Identify which cell holds the provided text, then report its (x, y) central coordinate. 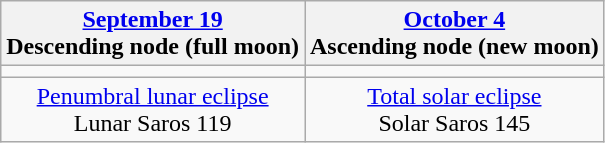
October 4Ascending node (new moon) (454, 34)
Total solar eclipseSolar Saros 145 (454, 110)
September 19Descending node (full moon) (153, 34)
Penumbral lunar eclipseLunar Saros 119 (153, 110)
